Find where the given text appears and provide that cell's center as [X, Y] coordinate. 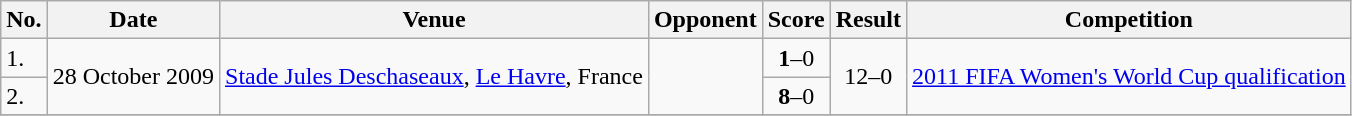
12–0 [868, 77]
Date [133, 20]
No. [24, 20]
Opponent [705, 20]
1–0 [796, 58]
Result [868, 20]
Competition [1130, 20]
8–0 [796, 96]
Venue [434, 20]
2. [24, 96]
2011 FIFA Women's World Cup qualification [1130, 77]
Score [796, 20]
1. [24, 58]
28 October 2009 [133, 77]
Stade Jules Deschaseaux, Le Havre, France [434, 77]
